Identify which cell holds the provided text, then report its [X, Y] central coordinate. 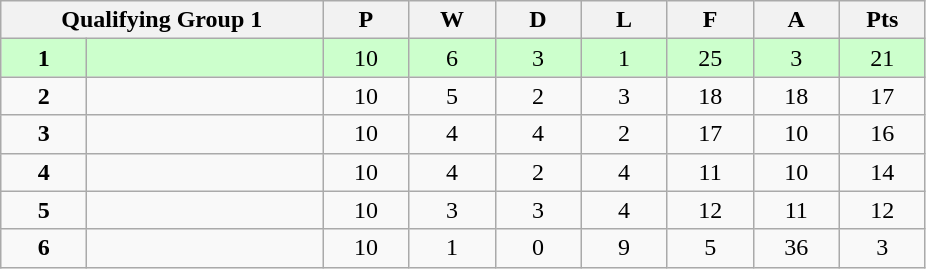
W [452, 20]
14 [882, 172]
Qualifying Group 1 [162, 20]
A [796, 20]
16 [882, 134]
21 [882, 58]
D [538, 20]
9 [624, 248]
36 [796, 248]
L [624, 20]
F [710, 20]
25 [710, 58]
P [366, 20]
Pts [882, 20]
0 [538, 248]
